Identify which cell holds the provided text, then report its (x, y) central coordinate. 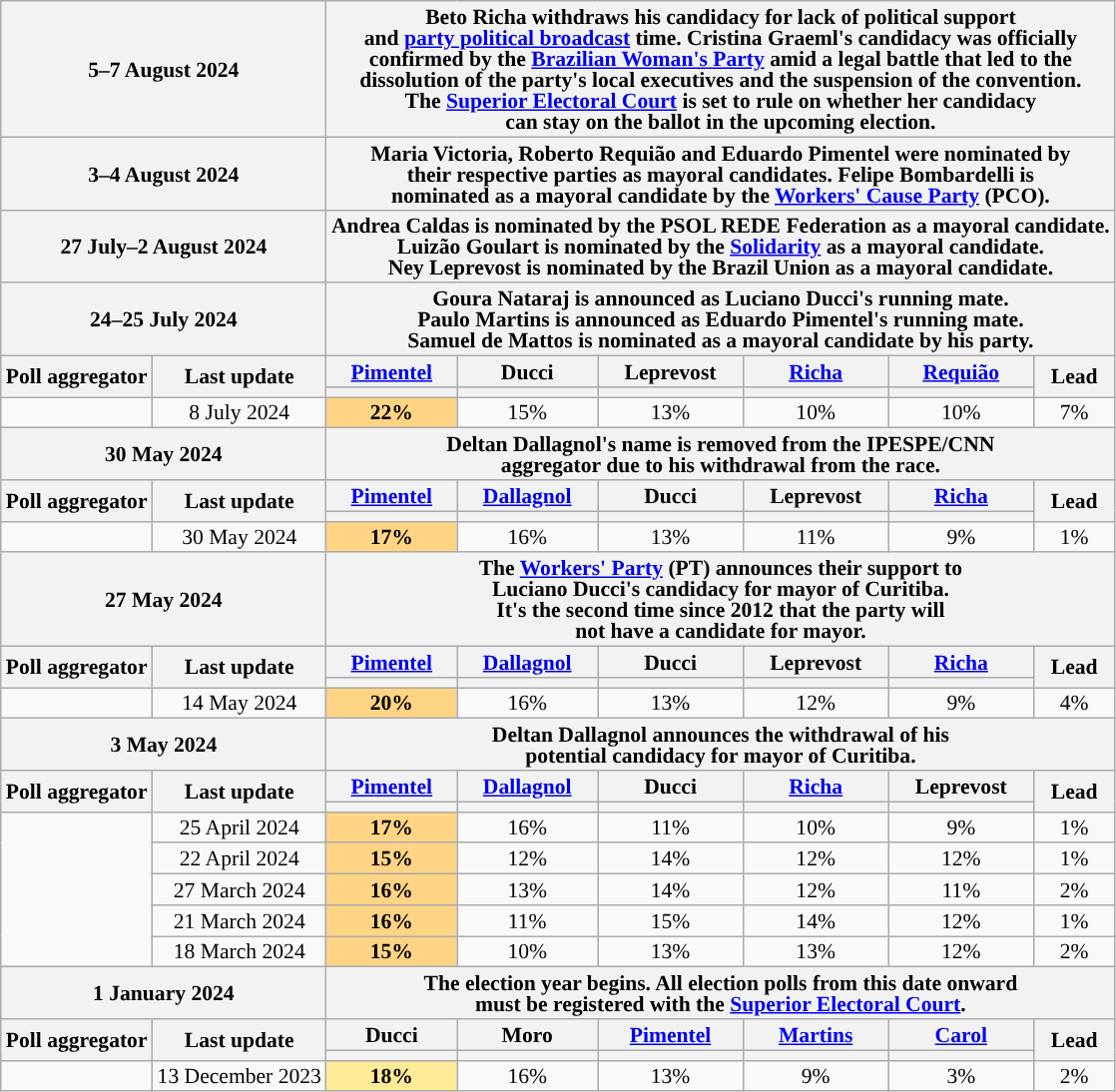
Moro (527, 1034)
20% (391, 703)
4% (1074, 703)
8 July 2024 (240, 413)
22 April 2024 (240, 858)
3 May 2024 (164, 745)
18 March 2024 (240, 952)
24–25 July 2024 (164, 319)
Carol (961, 1034)
27 March 2024 (240, 890)
27 July–2 August 2024 (164, 246)
5–7 August 2024 (164, 69)
7% (1074, 413)
1 January 2024 (164, 993)
Requião (961, 371)
The election year begins. All election polls from this date onwardmust be registered with the Superior Electoral Court. (721, 993)
22% (391, 413)
14 May 2024 (240, 703)
Deltan Dallagnol announces the withdrawal of hispotential candidacy for mayor of Curitiba. (721, 745)
18% (391, 1076)
3% (961, 1076)
25 April 2024 (240, 826)
Deltan Dallagnol's name is removed from the IPESPE/CNNaggregator due to his withdrawal from the race. (721, 454)
3–4 August 2024 (164, 174)
Martins (816, 1034)
13 December 2023 (240, 1076)
21 March 2024 (240, 920)
27 May 2024 (164, 600)
